From the cell containing the given text, extract its center point as [X, Y] coordinate. 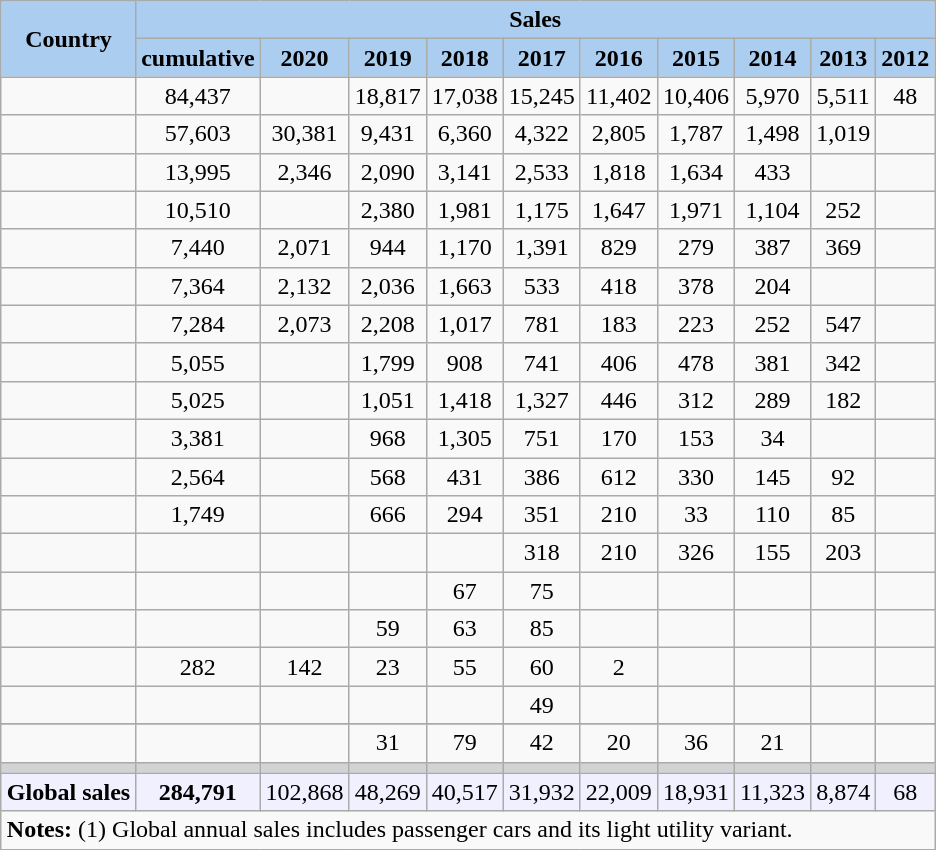
11,323 [772, 792]
30,381 [304, 134]
60 [542, 667]
284,791 [198, 792]
2,090 [388, 172]
49 [542, 705]
1,327 [542, 400]
378 [696, 286]
1,647 [618, 210]
968 [388, 438]
22,009 [618, 792]
Sales [536, 20]
4,322 [542, 134]
17,038 [464, 96]
79 [464, 743]
3,381 [198, 438]
223 [696, 324]
Notes: (1) Global annual sales includes passenger cars and its light utility variant. [468, 830]
2012 [906, 58]
547 [844, 324]
1,104 [772, 210]
289 [772, 400]
1,749 [198, 515]
84,437 [198, 96]
2 [618, 667]
279 [696, 248]
7,284 [198, 324]
31 [388, 743]
741 [542, 362]
8,874 [844, 792]
418 [618, 286]
944 [388, 248]
2,036 [388, 286]
170 [618, 438]
2,073 [304, 324]
5,055 [198, 362]
153 [696, 438]
42 [542, 743]
75 [542, 591]
2016 [618, 58]
351 [542, 515]
446 [618, 400]
cumulative [198, 58]
110 [772, 515]
2,380 [388, 210]
5,511 [844, 96]
1,019 [844, 134]
21 [772, 743]
282 [198, 667]
433 [772, 172]
13,995 [198, 172]
1,981 [464, 210]
342 [844, 362]
2018 [464, 58]
7,440 [198, 248]
183 [618, 324]
406 [618, 362]
182 [844, 400]
15,245 [542, 96]
1,175 [542, 210]
431 [464, 477]
2017 [542, 58]
318 [542, 553]
381 [772, 362]
1,663 [464, 286]
55 [464, 667]
326 [696, 553]
2013 [844, 58]
57,603 [198, 134]
5,970 [772, 96]
2,805 [618, 134]
2014 [772, 58]
203 [844, 553]
92 [844, 477]
829 [618, 248]
2,564 [198, 477]
63 [464, 629]
33 [696, 515]
59 [388, 629]
Country [68, 39]
1,818 [618, 172]
2,071 [304, 248]
294 [464, 515]
9,431 [388, 134]
1,051 [388, 400]
10,510 [198, 210]
6,360 [464, 134]
330 [696, 477]
612 [618, 477]
369 [844, 248]
666 [388, 515]
142 [304, 667]
568 [388, 477]
67 [464, 591]
Global sales [68, 792]
1,799 [388, 362]
2019 [388, 58]
18,817 [388, 96]
34 [772, 438]
2015 [696, 58]
2,533 [542, 172]
102,868 [304, 792]
40,517 [464, 792]
1,498 [772, 134]
386 [542, 477]
3,141 [464, 172]
5,025 [198, 400]
1,017 [464, 324]
68 [906, 792]
1,634 [696, 172]
48 [906, 96]
1,418 [464, 400]
478 [696, 362]
2,132 [304, 286]
1,305 [464, 438]
751 [542, 438]
2,208 [388, 324]
1,971 [696, 210]
312 [696, 400]
1,391 [542, 248]
2020 [304, 58]
48,269 [388, 792]
387 [772, 248]
155 [772, 553]
2,346 [304, 172]
11,402 [618, 96]
18,931 [696, 792]
7,364 [198, 286]
1,170 [464, 248]
908 [464, 362]
23 [388, 667]
31,932 [542, 792]
1,787 [696, 134]
533 [542, 286]
204 [772, 286]
36 [696, 743]
781 [542, 324]
20 [618, 743]
10,406 [696, 96]
145 [772, 477]
